Find where the given text appears and provide that cell's center as (x, y) coordinate. 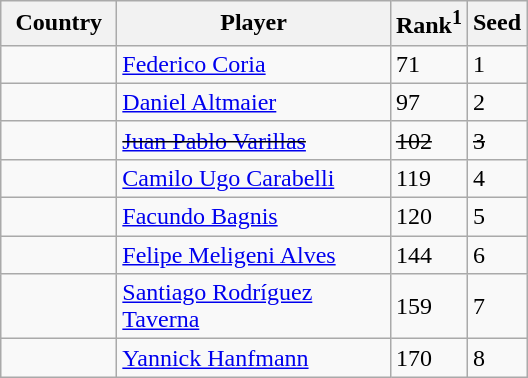
4 (496, 178)
Daniel Altmaier (254, 102)
Country (59, 24)
71 (428, 64)
Facundo Bagnis (254, 217)
120 (428, 217)
Federico Coria (254, 64)
144 (428, 255)
8 (496, 358)
3 (496, 140)
5 (496, 217)
Felipe Meligeni Alves (254, 255)
102 (428, 140)
170 (428, 358)
1 (496, 64)
Player (254, 24)
Juan Pablo Varillas (254, 140)
Rank1 (428, 24)
Camilo Ugo Carabelli (254, 178)
97 (428, 102)
2 (496, 102)
6 (496, 255)
Santiago Rodríguez Taverna (254, 306)
7 (496, 306)
159 (428, 306)
Yannick Hanfmann (254, 358)
119 (428, 178)
Seed (496, 24)
